Return (X, Y) of the center of cell containing provided text 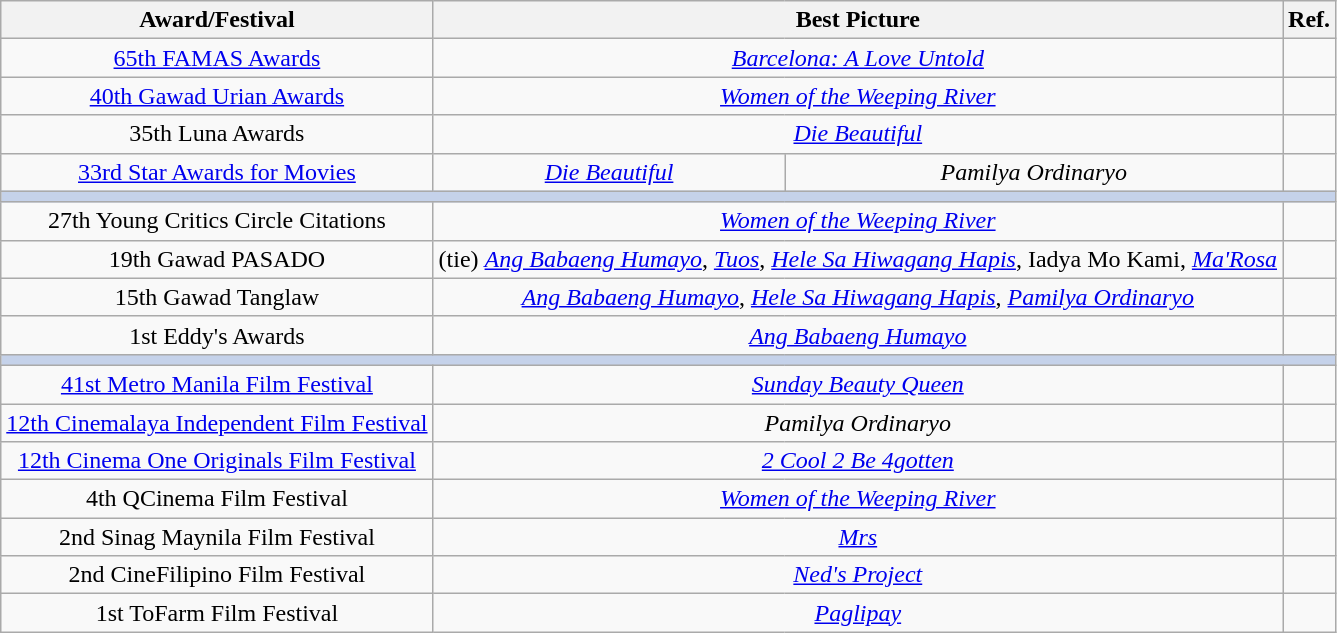
Ang Babaeng Humayo, Hele Sa Hiwagang Hapis, Pamilya Ordinaryo (858, 297)
35th Luna Awards (217, 134)
Ref. (1310, 20)
2nd CineFilipino Film Festival (217, 575)
41st Metro Manila Film Festival (217, 384)
(tie) Ang Babaeng Humayo, Tuos, Hele Sa Hiwagang Hapis, Iadya Mo Kami, Ma'Rosa (858, 259)
19th Gawad PASADO (217, 259)
12th Cinemalaya Independent Film Festival (217, 423)
Sunday Beauty Queen (858, 384)
Award/Festival (217, 20)
Paglipay (858, 613)
2 Cool 2 Be 4gotten (858, 461)
12th Cinema One Originals Film Festival (217, 461)
27th Young Critics Circle Citations (217, 221)
Best Picture (858, 20)
1st Eddy's Awards (217, 335)
15th Gawad Tanglaw (217, 297)
65th FAMAS Awards (217, 58)
Ned's Project (858, 575)
33rd Star Awards for Movies (217, 172)
1st ToFarm Film Festival (217, 613)
2nd Sinag Maynila Film Festival (217, 537)
4th QCinema Film Festival (217, 499)
Barcelona: A Love Untold (858, 58)
Ang Babaeng Humayo (858, 335)
Mrs (858, 537)
40th Gawad Urian Awards (217, 96)
